Provide the (X, Y) coordinate of the cell's center where the given text is located.  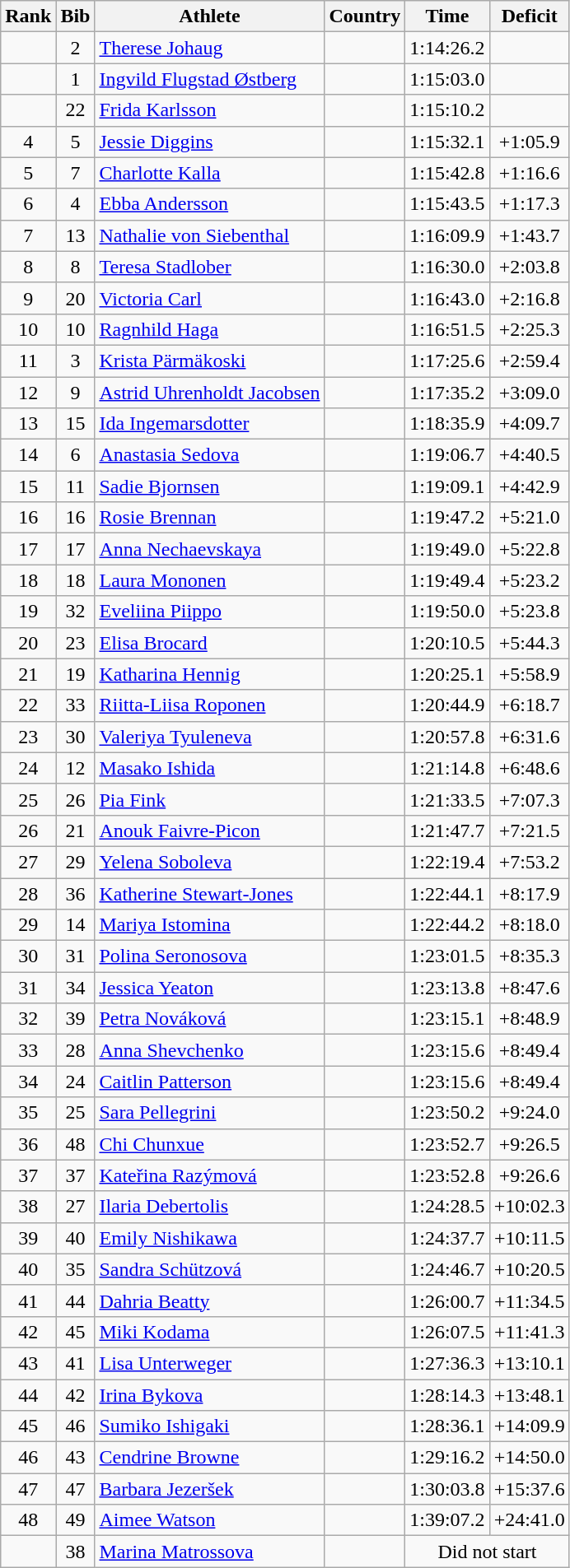
+5:22.8 (529, 549)
1:23:15.1 (447, 1019)
Laura Mononen (209, 580)
Anouk Faivre-Picon (209, 831)
Rosie Brennan (209, 518)
Kateřina Razýmová (209, 1175)
+1:16.6 (529, 173)
Did not start (488, 1552)
Sadie Bjornsen (209, 486)
1:23:52.7 (447, 1144)
+13:10.1 (529, 1363)
1:23:13.8 (447, 988)
+2:03.8 (529, 267)
Anna Shevchenko (209, 1050)
3 (76, 361)
1:24:37.7 (447, 1238)
+9:26.6 (529, 1175)
+6:48.6 (529, 768)
Chi Chunxue (209, 1144)
Katherine Stewart-Jones (209, 893)
+9:26.5 (529, 1144)
Masako Ishida (209, 768)
1:19:49.0 (447, 549)
+5:21.0 (529, 518)
1:17:25.6 (447, 361)
1:15:10.2 (447, 110)
+14:50.0 (529, 1458)
+2:16.8 (529, 298)
Ebba Andersson (209, 204)
1:23:50.2 (447, 1113)
+15:37.6 (529, 1489)
1:20:25.1 (447, 674)
+11:34.5 (529, 1300)
Charlotte Kalla (209, 173)
Ragnhild Haga (209, 329)
1:21:14.8 (447, 768)
1:20:57.8 (447, 737)
1:15:42.8 (447, 173)
Sara Pellegrini (209, 1113)
+8:18.0 (529, 925)
+5:44.3 (529, 643)
Sumiko Ishigaki (209, 1426)
+5:58.9 (529, 674)
1:26:00.7 (447, 1300)
+8:48.9 (529, 1019)
Cendrine Browne (209, 1458)
+10:20.5 (529, 1269)
Krista Pärmäkoski (209, 361)
Ilaria Debertolis (209, 1207)
1:19:50.0 (447, 612)
1:27:36.3 (447, 1363)
Nathalie von Siebenthal (209, 235)
+2:59.4 (529, 361)
1:28:36.1 (447, 1426)
1:15:43.5 (447, 204)
1:23:01.5 (447, 956)
1:21:33.5 (447, 799)
1:24:46.7 (447, 1269)
1:29:16.2 (447, 1458)
1:39:07.2 (447, 1520)
+8:35.3 (529, 956)
Katharina Hennig (209, 674)
+14:09.9 (529, 1426)
Caitlin Patterson (209, 1082)
Dahria Beatty (209, 1300)
Emily Nishikawa (209, 1238)
+1:43.7 (529, 235)
Jessica Yeaton (209, 988)
Eveliina Piippo (209, 612)
+6:31.6 (529, 737)
Aimee Watson (209, 1520)
Ingvild Flugstad Østberg (209, 79)
Marina Matrossova (209, 1552)
1:16:30.0 (447, 267)
Pia Fink (209, 799)
1:19:47.2 (447, 518)
Bib (76, 16)
1:19:49.4 (447, 580)
+4:09.7 (529, 424)
Riitta-Liisa Roponen (209, 705)
Teresa Stadlober (209, 267)
+2:25.3 (529, 329)
Victoria Carl (209, 298)
Sandra Schützová (209, 1269)
+1:05.9 (529, 142)
1:15:32.1 (447, 142)
+9:24.0 (529, 1113)
Petra Nováková (209, 1019)
1:28:14.3 (447, 1395)
Ida Ingemarsdotter (209, 424)
+5:23.8 (529, 612)
1:16:43.0 (447, 298)
1:22:19.4 (447, 862)
+6:18.7 (529, 705)
Miki Kodama (209, 1332)
Jessie Diggins (209, 142)
+4:40.5 (529, 455)
+7:21.5 (529, 831)
Polina Seronosova (209, 956)
1 (76, 79)
+3:09.0 (529, 393)
Therese Johaug (209, 48)
Barbara Jezeršek (209, 1489)
1:20:10.5 (447, 643)
+5:23.2 (529, 580)
+24:41.0 (529, 1520)
+7:07.3 (529, 799)
+7:53.2 (529, 862)
1:16:51.5 (447, 329)
1:19:06.7 (447, 455)
1:15:03.0 (447, 79)
+10:11.5 (529, 1238)
1:23:52.8 (447, 1175)
Frida Karlsson (209, 110)
+8:47.6 (529, 988)
Valeriya Tyuleneva (209, 737)
Rank (28, 16)
Lisa Unterweger (209, 1363)
1:21:47.7 (447, 831)
1:22:44.2 (447, 925)
1:20:44.9 (447, 705)
+4:42.9 (529, 486)
1:16:09.9 (447, 235)
+8:17.9 (529, 893)
1:30:03.8 (447, 1489)
49 (76, 1520)
Deficit (529, 16)
Elisa Brocard (209, 643)
1:14:26.2 (447, 48)
Yelena Soboleva (209, 862)
Anna Nechaevskaya (209, 549)
1:24:28.5 (447, 1207)
+13:48.1 (529, 1395)
Irina Bykova (209, 1395)
Country (365, 16)
+11:41.3 (529, 1332)
1:22:44.1 (447, 893)
1:19:09.1 (447, 486)
1:26:07.5 (447, 1332)
2 (76, 48)
+10:02.3 (529, 1207)
Mariya Istomina (209, 925)
+1:17.3 (529, 204)
Anastasia Sedova (209, 455)
1:18:35.9 (447, 424)
Astrid Uhrenholdt Jacobsen (209, 393)
1:17:35.2 (447, 393)
Athlete (209, 16)
Time (447, 16)
